Locate the cell with the specified text and output its (X, Y) center coordinate. 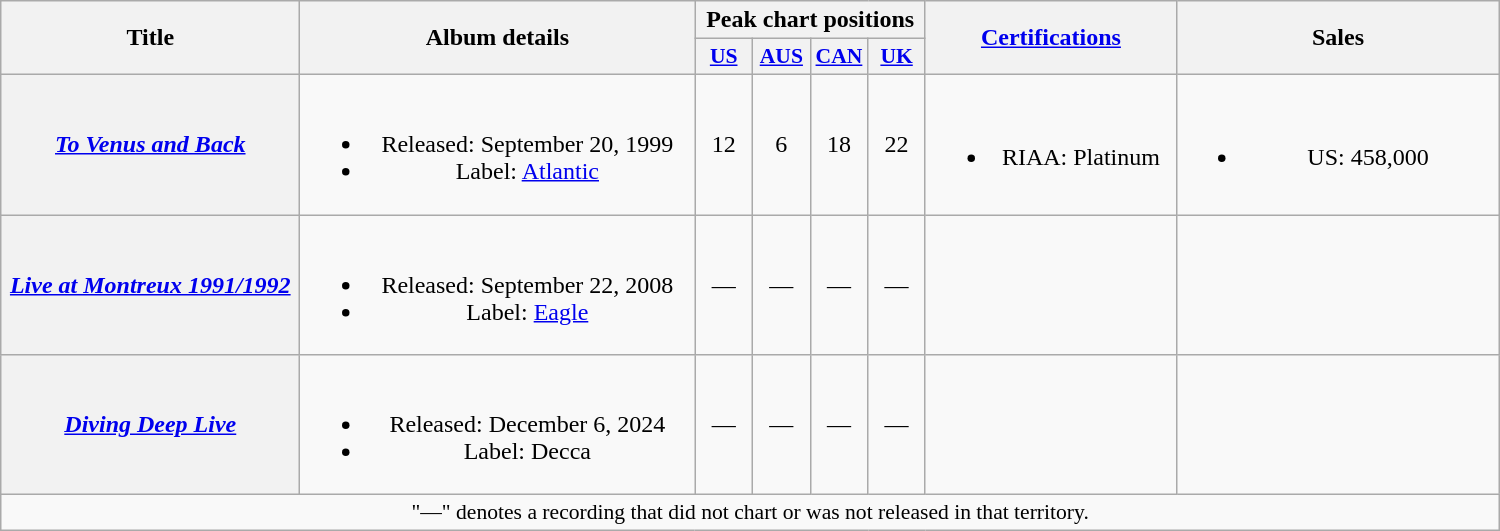
Diving Deep Live (150, 425)
Sales (1338, 38)
CAN (839, 57)
RIAA: Platinum (1050, 144)
Released: December 6, 2024Label: Decca (498, 425)
AUS (782, 57)
18 (839, 144)
US: 458,000 (1338, 144)
22 (897, 144)
Released: September 20, 1999Label: Atlantic (498, 144)
Album details (498, 38)
To Venus and Back (150, 144)
Title (150, 38)
UK (897, 57)
US (724, 57)
6 (782, 144)
Peak chart positions (810, 20)
Live at Montreux 1991/1992 (150, 284)
12 (724, 144)
Released: September 22, 2008Label: Eagle (498, 284)
Certifications (1050, 38)
"—" denotes a recording that did not chart or was not released in that territory. (750, 513)
